For the text-containing cell, return its midpoint in (X, Y) coordinate format. 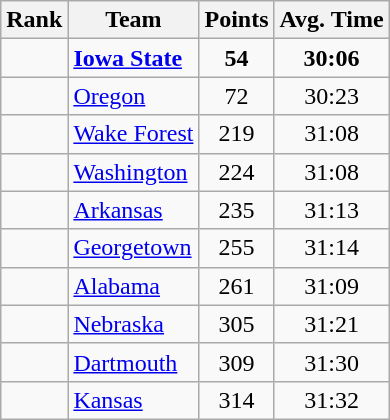
235 (236, 210)
Iowa State (134, 58)
31:21 (332, 324)
Rank (34, 20)
Georgetown (134, 248)
305 (236, 324)
31:32 (332, 400)
255 (236, 248)
Oregon (134, 96)
Wake Forest (134, 134)
72 (236, 96)
261 (236, 286)
Team (134, 20)
Washington (134, 172)
31:30 (332, 362)
Arkansas (134, 210)
219 (236, 134)
Dartmouth (134, 362)
Avg. Time (332, 20)
30:23 (332, 96)
Points (236, 20)
54 (236, 58)
Alabama (134, 286)
224 (236, 172)
31:09 (332, 286)
30:06 (332, 58)
309 (236, 362)
31:13 (332, 210)
Kansas (134, 400)
31:14 (332, 248)
314 (236, 400)
Nebraska (134, 324)
